Capture the cell that displays the provided text and extract its [X, Y] central coordinate. 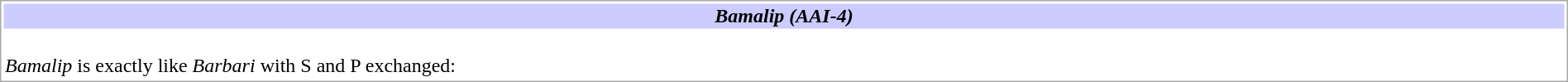
Bamalip is exactly like Barbari with S and P exchanged: [784, 55]
Bamalip (AAI-4) [784, 16]
